Scan for the cell matching the given text and deliver its (x, y) coordinate at center. 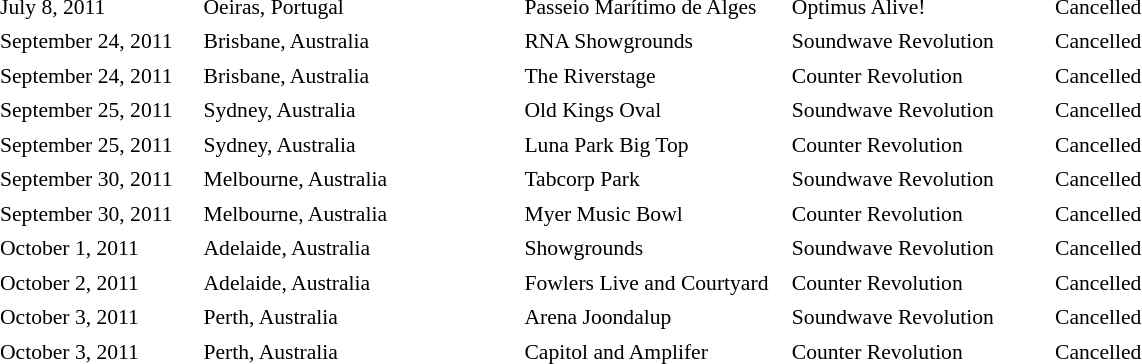
The Riverstage (653, 76)
Myer Music Bowl (653, 214)
Arena Joondalup (653, 318)
Old Kings Oval (653, 110)
Luna Park Big Top (653, 145)
Tabcorp Park (653, 180)
RNA Showgrounds (653, 42)
Fowlers Live and Courtyard (653, 283)
Perth, Australia (360, 318)
Showgrounds (653, 248)
